Return the (x, y) coordinate for the center point of the cell that contains the specified text.  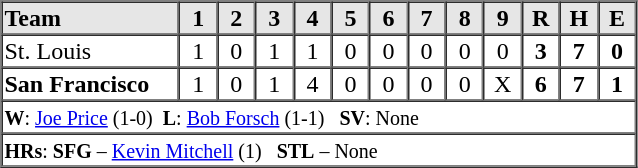
8 (465, 18)
HRs: SFG – Kevin Mitchell (1) STL – None (319, 150)
5 (350, 18)
X (503, 84)
H (579, 18)
9 (503, 18)
Team (91, 18)
2 (236, 18)
W: Joe Price (1-0) L: Bob Forsch (1-1) SV: None (319, 116)
E (617, 18)
San Francisco (91, 84)
R (541, 18)
St. Louis (91, 50)
